Scan for the cell matching the given text and deliver its (X, Y) coordinate at center. 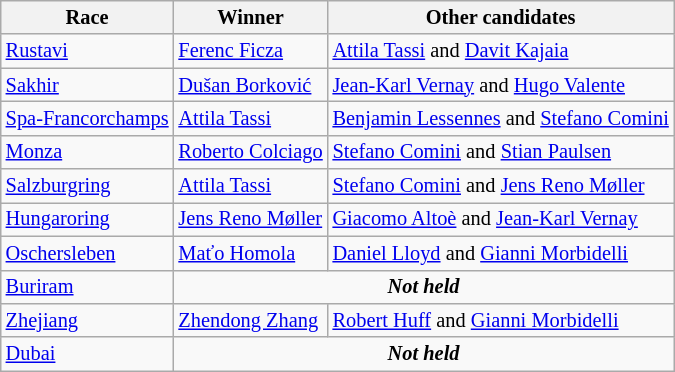
Monza (88, 152)
Stefano Comini and Jens Reno Møller (501, 186)
Dušan Borković (250, 85)
Salzburgring (88, 186)
Maťo Homola (250, 253)
Zhejiang (88, 320)
Attila Tassi and Davit Kajaia (501, 51)
Rustavi (88, 51)
Other candidates (501, 17)
Dubai (88, 354)
Hungaroring (88, 219)
Giacomo Altoè and Jean-Karl Vernay (501, 219)
Buriram (88, 287)
Winner (250, 17)
Roberto Colciago (250, 152)
Benjamin Lessennes and Stefano Comini (501, 118)
Jens Reno Møller (250, 219)
Jean-Karl Vernay and Hugo Valente (501, 85)
Oschersleben (88, 253)
Zhendong Zhang (250, 320)
Spa-Francorchamps (88, 118)
Race (88, 17)
Robert Huff and Gianni Morbidelli (501, 320)
Daniel Lloyd and Gianni Morbidelli (501, 253)
Stefano Comini and Stian Paulsen (501, 152)
Sakhir (88, 85)
Ferenc Ficza (250, 51)
